Search for the cell housing the specified text and yield its (x, y) center coordinate. 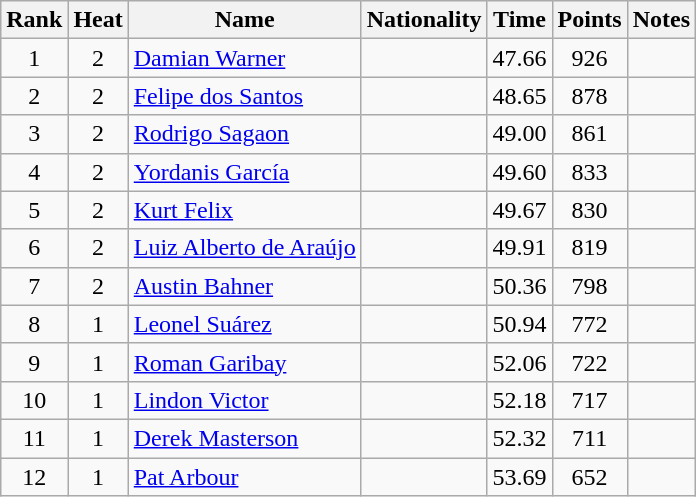
717 (590, 400)
48.65 (520, 96)
Pat Arbour (244, 477)
Roman Garibay (244, 362)
Time (520, 20)
50.94 (520, 324)
12 (34, 477)
6 (34, 248)
926 (590, 58)
830 (590, 210)
652 (590, 477)
772 (590, 324)
Name (244, 20)
Points (590, 20)
10 (34, 400)
9 (34, 362)
861 (590, 134)
4 (34, 172)
878 (590, 96)
Rank (34, 20)
50.36 (520, 286)
7 (34, 286)
Lindon Victor (244, 400)
Kurt Felix (244, 210)
53.69 (520, 477)
Derek Masterson (244, 438)
Rodrigo Sagaon (244, 134)
8 (34, 324)
Austin Bahner (244, 286)
833 (590, 172)
Yordanis García (244, 172)
798 (590, 286)
49.67 (520, 210)
47.66 (520, 58)
3 (34, 134)
819 (590, 248)
711 (590, 438)
11 (34, 438)
49.60 (520, 172)
Felipe dos Santos (244, 96)
52.06 (520, 362)
52.32 (520, 438)
52.18 (520, 400)
49.91 (520, 248)
Notes (661, 20)
49.00 (520, 134)
Nationality (424, 20)
5 (34, 210)
Leonel Suárez (244, 324)
Luiz Alberto de Araújo (244, 248)
Heat (98, 20)
Damian Warner (244, 58)
722 (590, 362)
